Search for the cell housing the specified text and yield its (x, y) center coordinate. 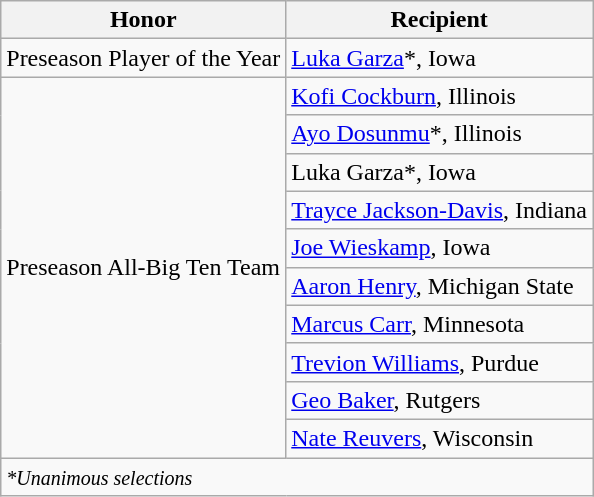
Trayce Jackson-Davis, Indiana (440, 210)
Honor (144, 20)
Preseason Player of the Year (144, 58)
Recipient (440, 20)
Nate Reuvers, Wisconsin (440, 438)
Joe Wieskamp, Iowa (440, 248)
Preseason All-Big Ten Team (144, 268)
*Unanimous selections (297, 477)
Geo Baker, Rutgers (440, 400)
Aaron Henry, Michigan State (440, 286)
Kofi Cockburn, Illinois (440, 96)
Marcus Carr, Minnesota (440, 324)
Ayo Dosunmu*, Illinois (440, 134)
Trevion Williams, Purdue (440, 362)
